Find where the given text appears and provide that cell's center as [X, Y] coordinate. 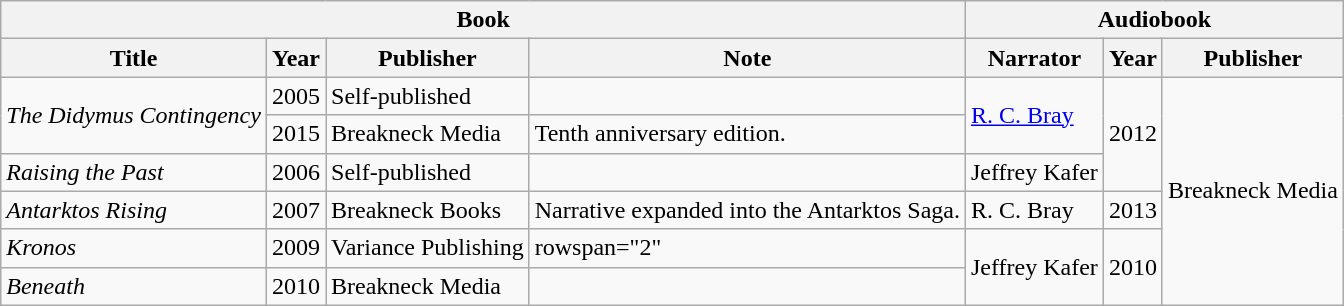
rowspan="2" [747, 248]
Audiobook [1154, 20]
Antarktos Rising [134, 210]
Narrative expanded into the Antarktos Saga. [747, 210]
2006 [296, 172]
Breakneck Books [428, 210]
Variance Publishing [428, 248]
Raising the Past [134, 172]
2007 [296, 210]
The Didymus Contingency [134, 115]
Kronos [134, 248]
Note [747, 58]
Title [134, 58]
Narrator [1034, 58]
Book [484, 20]
2015 [296, 134]
2012 [1132, 134]
Tenth anniversary edition. [747, 134]
2009 [296, 248]
2013 [1132, 210]
Beneath [134, 286]
2005 [296, 96]
